Pinpoint the cell where the given text exists, returning its [X, Y] midpoint coordinate. 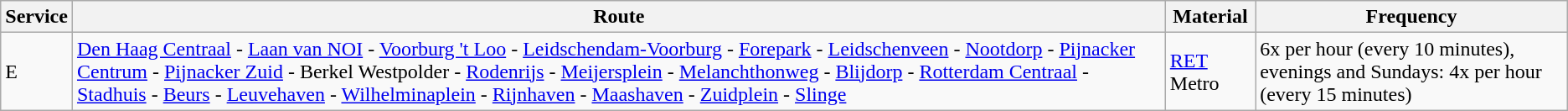
Material [1210, 17]
E [37, 71]
Frequency [1412, 17]
6x per hour (every 10 minutes), evenings and Sundays: 4x per hour (every 15 minutes) [1412, 71]
RET Metro [1210, 71]
Route [618, 17]
Service [37, 17]
